From the cell containing the given text, extract its center point as [x, y] coordinate. 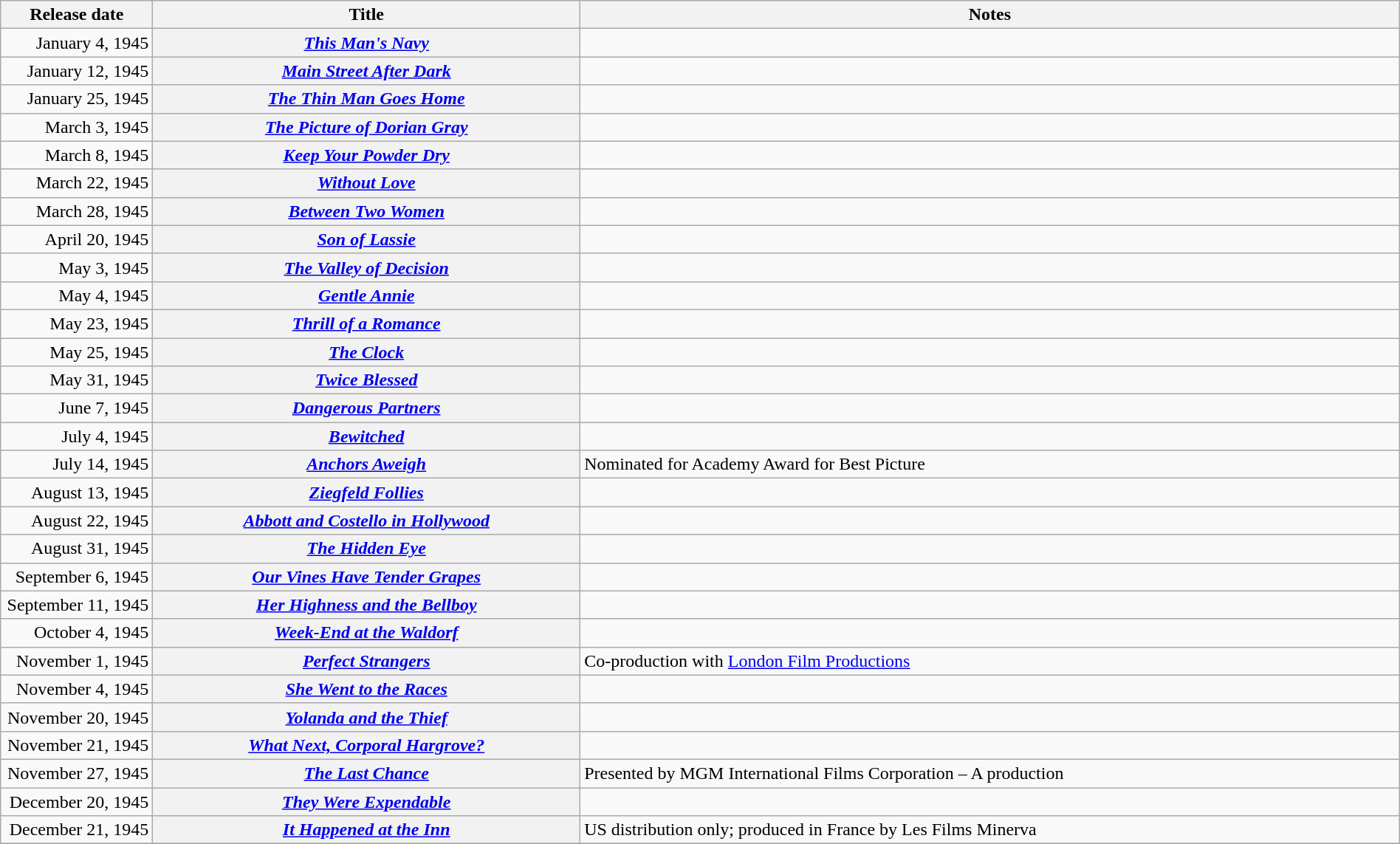
Our Vines Have Tender Grapes [366, 577]
US distribution only; produced in France by Les Films Minerva [990, 830]
What Next, Corporal Hargrove? [366, 745]
August 22, 1945 [77, 521]
November 21, 1945 [77, 745]
Twice Blessed [366, 380]
Title [366, 15]
Without Love [366, 183]
May 3, 1945 [77, 267]
Perfect Strangers [366, 661]
March 22, 1945 [77, 183]
Main Street After Dark [366, 71]
Presented by MGM International Films Corporation – A production [990, 773]
October 4, 1945 [77, 633]
She Went to the Races [366, 689]
November 20, 1945 [77, 717]
March 3, 1945 [77, 127]
Keep Your Powder Dry [366, 155]
May 23, 1945 [77, 323]
Release date [77, 15]
The Thin Man Goes Home [366, 99]
Gentle Annie [366, 295]
January 12, 1945 [77, 71]
November 27, 1945 [77, 773]
September 11, 1945 [77, 605]
December 21, 1945 [77, 830]
January 4, 1945 [77, 43]
Between Two Women [366, 211]
July 4, 1945 [77, 436]
Dangerous Partners [366, 408]
December 20, 1945 [77, 801]
Her Highness and the Bellboy [366, 605]
July 14, 1945 [77, 464]
Son of Lassie [366, 239]
April 20, 1945 [77, 239]
The Clock [366, 352]
August 31, 1945 [77, 549]
The Hidden Eye [366, 549]
May 4, 1945 [77, 295]
August 13, 1945 [77, 493]
Bewitched [366, 436]
March 28, 1945 [77, 211]
The Valley of Decision [366, 267]
The Last Chance [366, 773]
Abbott and Costello in Hollywood [366, 521]
January 25, 1945 [77, 99]
May 25, 1945 [77, 352]
March 8, 1945 [77, 155]
Co-production with London Film Productions [990, 661]
Ziegfeld Follies [366, 493]
Notes [990, 15]
Anchors Aweigh [366, 464]
November 4, 1945 [77, 689]
September 6, 1945 [77, 577]
Nominated for Academy Award for Best Picture [990, 464]
May 31, 1945 [77, 380]
Week-End at the Waldorf [366, 633]
November 1, 1945 [77, 661]
This Man's Navy [366, 43]
Yolanda and the Thief [366, 717]
The Picture of Dorian Gray [366, 127]
June 7, 1945 [77, 408]
They Were Expendable [366, 801]
Thrill of a Romance [366, 323]
It Happened at the Inn [366, 830]
